Return (X, Y) of the center of cell containing provided text 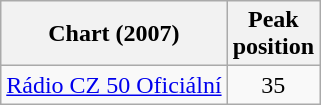
35 (273, 85)
Chart (2007) (114, 34)
Rádio CZ 50 Oficiální (114, 85)
Peakposition (273, 34)
